Locate the cell with the specified text and output its [X, Y] center coordinate. 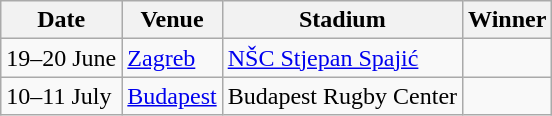
Date [62, 20]
Zagreb [172, 58]
NŠC Stjepan Spajić [342, 58]
10–11 July [62, 96]
Venue [172, 20]
Budapest Rugby Center [342, 96]
Budapest [172, 96]
Winner [508, 20]
19–20 June [62, 58]
Stadium [342, 20]
